Capture the cell that displays the provided text and extract its (X, Y) central coordinate. 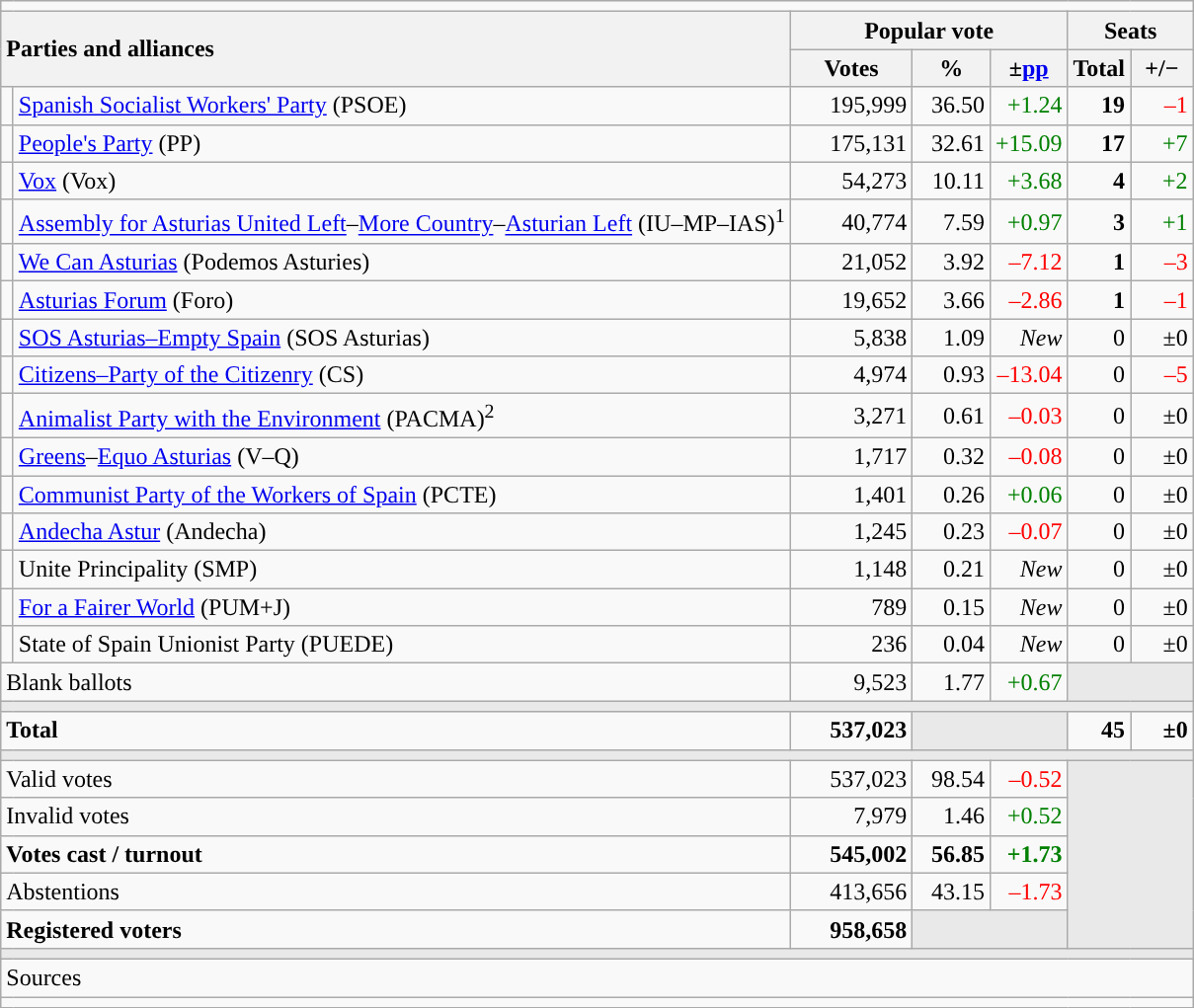
% (952, 68)
Communist Party of the Workers of Spain (PCTE) (401, 495)
1,401 (851, 495)
0.32 (952, 456)
Citizens–Party of the Citizenry (CS) (401, 375)
–13.04 (1029, 375)
–1.73 (1029, 892)
10.11 (952, 181)
Sources (597, 977)
Unite Principality (SMP) (401, 570)
–0.03 (1029, 417)
7.59 (952, 221)
4,974 (851, 375)
0.21 (952, 570)
17 (1099, 143)
0.93 (952, 375)
+1 (1162, 221)
–0.07 (1029, 532)
545,002 (851, 854)
Asturias Forum (Foro) (401, 300)
1.77 (952, 682)
Andecha Astur (Andecha) (401, 532)
+3.68 (1029, 181)
–0.52 (1029, 779)
1.09 (952, 338)
+0.06 (1029, 495)
+0.97 (1029, 221)
1,717 (851, 456)
+0.52 (1029, 816)
958,658 (851, 929)
Invalid votes (396, 816)
0.23 (952, 532)
State of Spain Unionist Party (PUEDE) (401, 645)
We Can Asturias (Podemos Asturies) (401, 263)
Assembly for Asturias United Left–More Country–Asturian Left (IU–MP–IAS)1 (401, 221)
43.15 (952, 892)
Vox (Vox) (401, 181)
+7 (1162, 143)
1.46 (952, 816)
–3 (1162, 263)
9,523 (851, 682)
45 (1099, 731)
Blank ballots (396, 682)
195,999 (851, 106)
32.61 (952, 143)
5,838 (851, 338)
1,245 (851, 532)
Seats (1130, 31)
19 (1099, 106)
People's Party (PP) (401, 143)
0.61 (952, 417)
3 (1099, 221)
3,271 (851, 417)
40,774 (851, 221)
236 (851, 645)
Popular vote (928, 31)
–7.12 (1029, 263)
Greens–Equo Asturias (V–Q) (401, 456)
±pp (1029, 68)
4 (1099, 181)
SOS Asturias–Empty Spain (SOS Asturias) (401, 338)
Spanish Socialist Workers' Party (PSOE) (401, 106)
Registered voters (396, 929)
0.26 (952, 495)
3.66 (952, 300)
Abstentions (396, 892)
Parties and alliances (396, 49)
98.54 (952, 779)
+1.73 (1029, 854)
0.15 (952, 607)
413,656 (851, 892)
+2 (1162, 181)
3.92 (952, 263)
0.04 (952, 645)
54,273 (851, 181)
789 (851, 607)
7,979 (851, 816)
–5 (1162, 375)
+15.09 (1029, 143)
For a Fairer World (PUM+J) (401, 607)
36.50 (952, 106)
+1.24 (1029, 106)
Votes cast / turnout (396, 854)
Valid votes (396, 779)
1,148 (851, 570)
175,131 (851, 143)
+/− (1162, 68)
–0.08 (1029, 456)
Animalist Party with the Environment (PACMA)2 (401, 417)
19,652 (851, 300)
+0.67 (1029, 682)
Votes (851, 68)
–2.86 (1029, 300)
56.85 (952, 854)
21,052 (851, 263)
